Extract the [x, y] coordinate from the center of the cell holding the provided text.  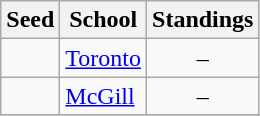
McGill [104, 96]
Standings [203, 20]
School [104, 20]
Seed [30, 20]
Toronto [104, 58]
